Provide the (X, Y) coordinate of the cell's center where the given text is located.  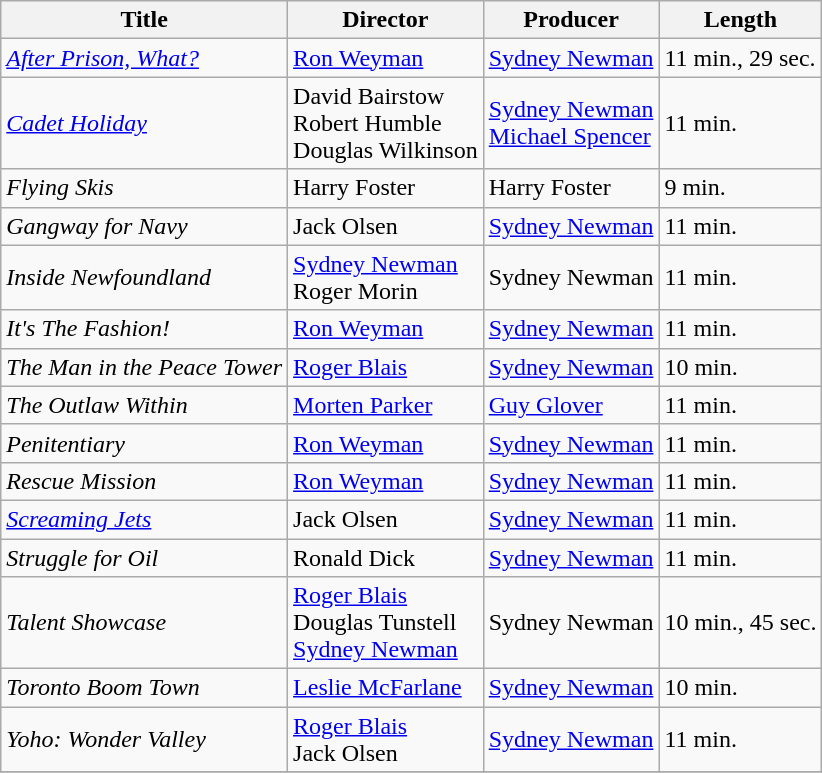
Sydney NewmanRoger Morin (386, 278)
Guy Glover (571, 405)
Leslie McFarlane (386, 688)
Morten Parker (386, 405)
The Man in the Peace Tower (144, 367)
Flying Skis (144, 188)
Roger BlaisDouglas TunstellSydney Newman (386, 623)
After Prison, What? (144, 58)
Roger Blais (386, 367)
Rescue Mission (144, 481)
Roger BlaisJack Olsen (386, 740)
Toronto Boom Town (144, 688)
Length (740, 20)
11 min., 29 sec. (740, 58)
Producer (571, 20)
Title (144, 20)
Sydney NewmanMichael Spencer (571, 123)
David BairstowRobert HumbleDouglas Wilkinson (386, 123)
The Outlaw Within (144, 405)
Director (386, 20)
10 min., 45 sec. (740, 623)
Penitentiary (144, 443)
Struggle for Oil (144, 557)
Screaming Jets (144, 519)
Yoho: Wonder Valley (144, 740)
It's The Fashion! (144, 329)
Talent Showcase (144, 623)
Gangway for Navy (144, 226)
9 min. (740, 188)
Inside Newfoundland (144, 278)
Ronald Dick (386, 557)
Cadet Holiday (144, 123)
